Pinpoint the cell where the given text exists, returning its (X, Y) midpoint coordinate. 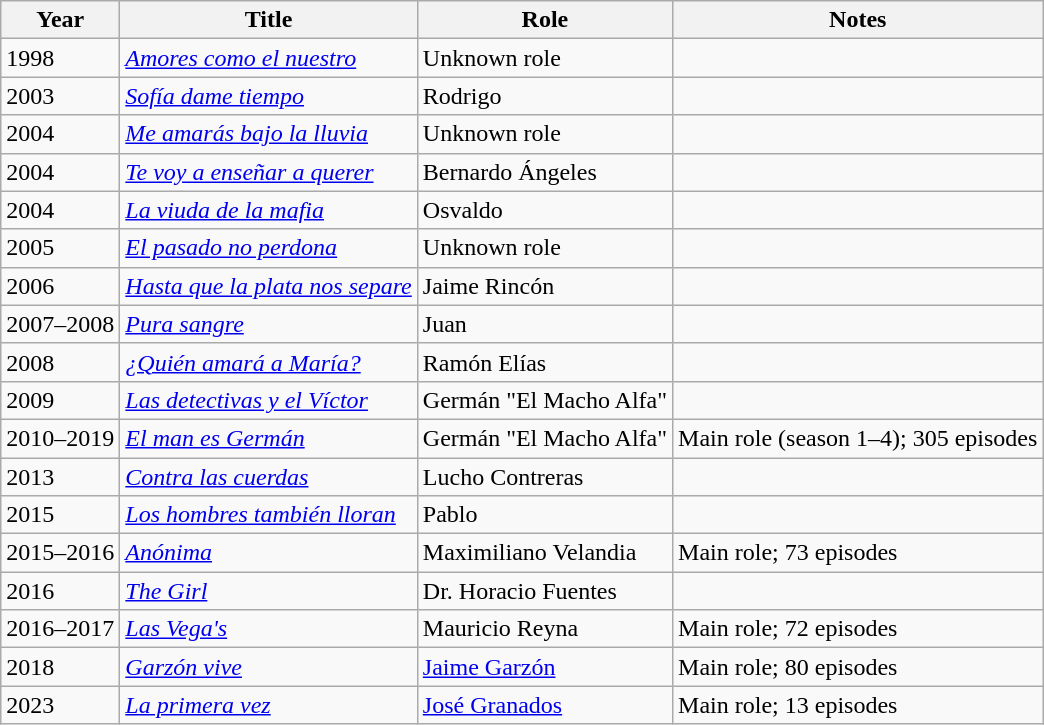
2006 (60, 286)
Title (268, 20)
Main role; 80 episodes (858, 667)
2008 (60, 362)
La viuda de la mafia (268, 210)
Garzón vive (268, 667)
Amores como el nuestro (268, 58)
2005 (60, 248)
Los hombres también lloran (268, 515)
Main role (season 1–4); 305 episodes (858, 438)
2003 (60, 96)
Ramón Elías (544, 362)
Jaime Garzón (544, 667)
Las detectivas y el Víctor (268, 400)
The Girl (268, 591)
Bernardo Ángeles (544, 172)
Las Vega's (268, 629)
Hasta que la plata nos separe (268, 286)
2010–2019 (60, 438)
El pasado no perdona (268, 248)
2015–2016 (60, 553)
Contra las cuerdas (268, 477)
Mauricio Reyna (544, 629)
Lucho Contreras (544, 477)
2009 (60, 400)
La primera vez (268, 705)
Dr. Horacio Fuentes (544, 591)
Anónima (268, 553)
Main role; 73 episodes (858, 553)
2018 (60, 667)
Te voy a enseñar a querer (268, 172)
José Granados (544, 705)
Osvaldo (544, 210)
Main role; 72 episodes (858, 629)
Main role; 13 episodes (858, 705)
Sofía dame tiempo (268, 96)
2007–2008 (60, 324)
Maximiliano Velandia (544, 553)
Pura sangre (268, 324)
Role (544, 20)
¿Quién amará a María? (268, 362)
Me amarás bajo la lluvia (268, 134)
Rodrigo (544, 96)
Notes (858, 20)
2013 (60, 477)
El man es Germán (268, 438)
Year (60, 20)
2015 (60, 515)
2016–2017 (60, 629)
2016 (60, 591)
2023 (60, 705)
Juan (544, 324)
Pablo (544, 515)
Jaime Rincón (544, 286)
1998 (60, 58)
